Return the [X, Y] coordinate for the center point of the cell that contains the specified text.  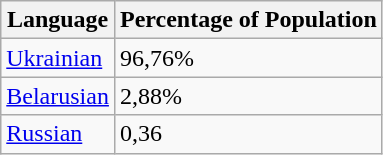
2,88% [248, 96]
Percentage of Population [248, 20]
96,76% [248, 58]
Russian [58, 134]
Ukrainian [58, 58]
0,36 [248, 134]
Belarusian [58, 96]
Language [58, 20]
